Determine the [X, Y] coordinate at the center of the cell enclosing the given text.  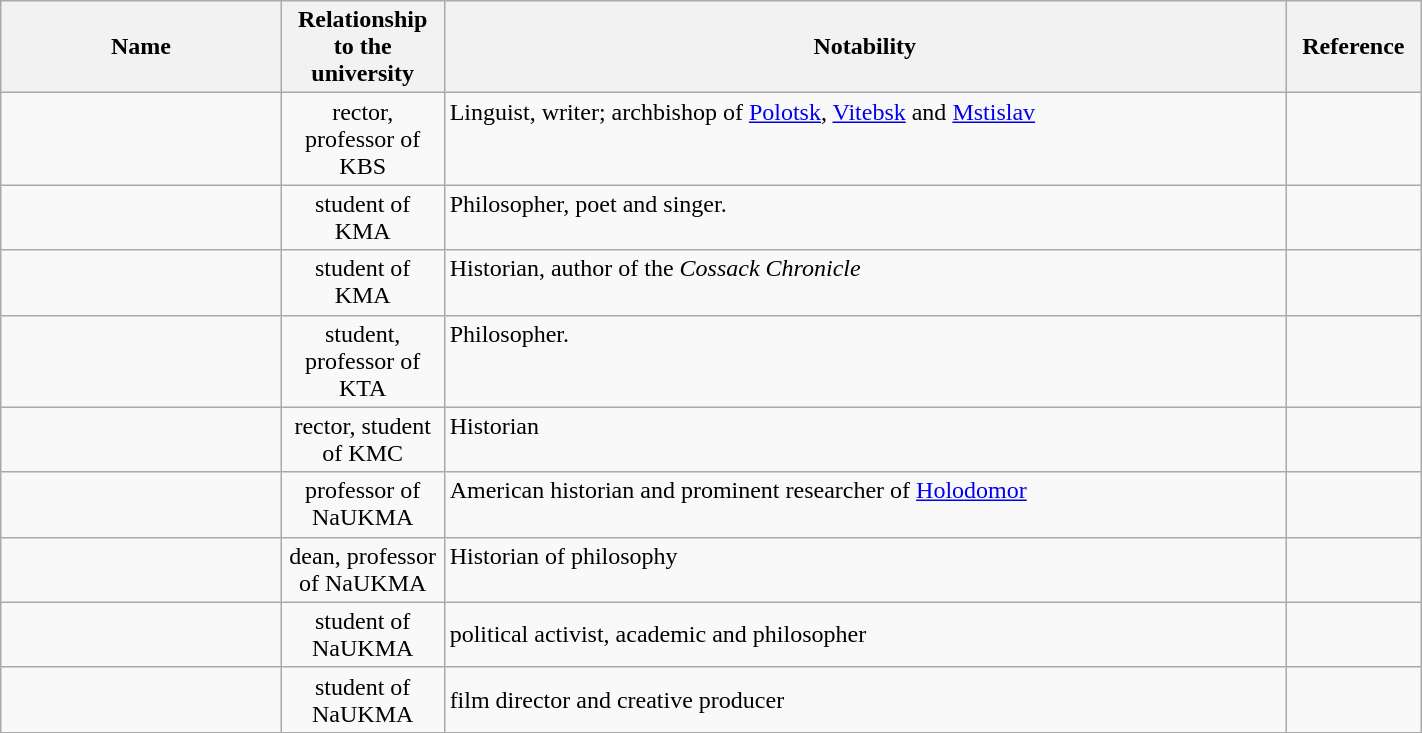
film director and creative producer [864, 700]
Philosopher, poet and singer. [864, 218]
rector, professor of KBS [362, 139]
Relationship to the university [362, 47]
Name [141, 47]
Notability [864, 47]
Reference [1354, 47]
Philosopher. [864, 361]
Historian, author of the Cossack Chronicle [864, 282]
student, professor of KTA [362, 361]
Historian [864, 440]
political activist, academic and philosopher [864, 634]
rector, student of KMC [362, 440]
American historian and prominent researcher of Holodomor [864, 504]
dean, professor of NaUKMA [362, 570]
professor of NaUKMA [362, 504]
Historian of philosophy [864, 570]
Linguist, writer; archbishop of Polotsk, Vitebsk and Mstislav [864, 139]
